Capture the cell that displays the provided text and extract its (x, y) central coordinate. 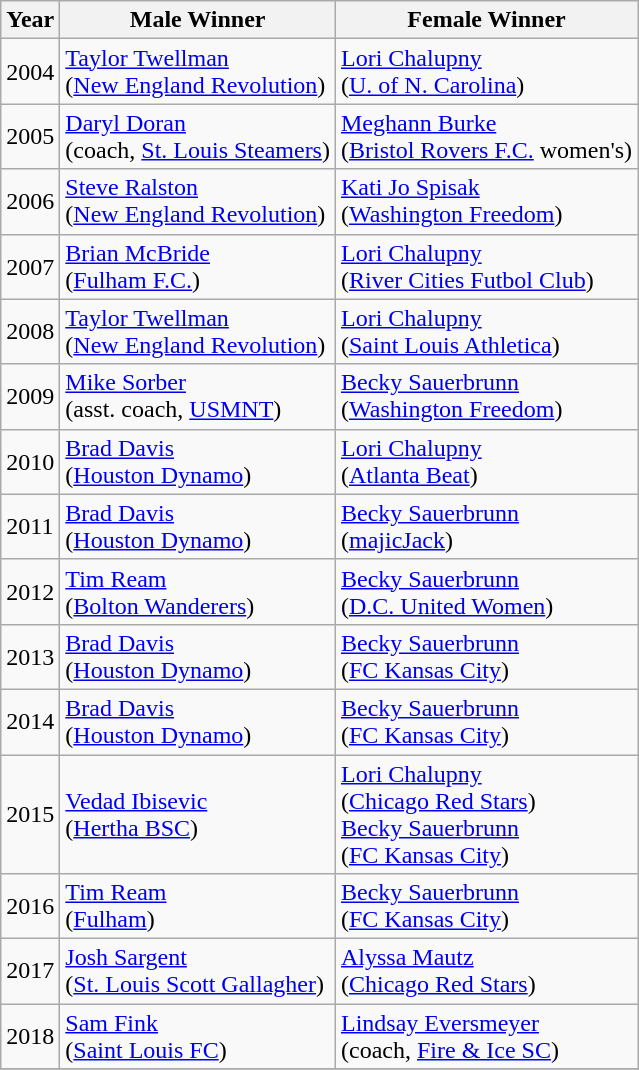
2011 (30, 526)
Lori Chalupny(U. of N. Carolina) (486, 72)
Lori Chalupny(Chicago Red Stars)Becky Sauerbrunn(FC Kansas City) (486, 814)
Becky Sauerbrunn(D.C. United Women) (486, 592)
Lori Chalupny(Saint Louis Athletica) (486, 332)
Meghann Burke(Bristol Rovers F.C. women's) (486, 136)
Tim Ream(Bolton Wanderers) (198, 592)
Brian McBride(Fulham F.C.) (198, 266)
2015 (30, 814)
Mike Sorber(asst. coach, USMNT) (198, 396)
Lori Chalupny(Atlanta Beat) (486, 462)
Sam Fink(Saint Louis FC) (198, 1036)
2012 (30, 592)
2006 (30, 202)
2008 (30, 332)
Daryl Doran(coach, St. Louis Steamers) (198, 136)
2013 (30, 656)
Steve Ralston(New England Revolution) (198, 202)
Josh Sargent(St. Louis Scott Gallagher) (198, 972)
Lori Chalupny(River Cities Futbol Club) (486, 266)
Year (30, 20)
2005 (30, 136)
Lindsay Eversmeyer(coach, Fire & Ice SC) (486, 1036)
2010 (30, 462)
2004 (30, 72)
2009 (30, 396)
Male Winner (198, 20)
Female Winner (486, 20)
2007 (30, 266)
Kati Jo Spisak(Washington Freedom) (486, 202)
2017 (30, 972)
Tim Ream(Fulham) (198, 906)
Vedad Ibisevic(Hertha BSC) (198, 814)
Becky Sauerbrunn(Washington Freedom) (486, 396)
2018 (30, 1036)
2014 (30, 722)
Becky Sauerbrunn(majicJack) (486, 526)
Alyssa Mautz(Chicago Red Stars) (486, 972)
2016 (30, 906)
